Find where the given text appears and provide that cell's center as (x, y) coordinate. 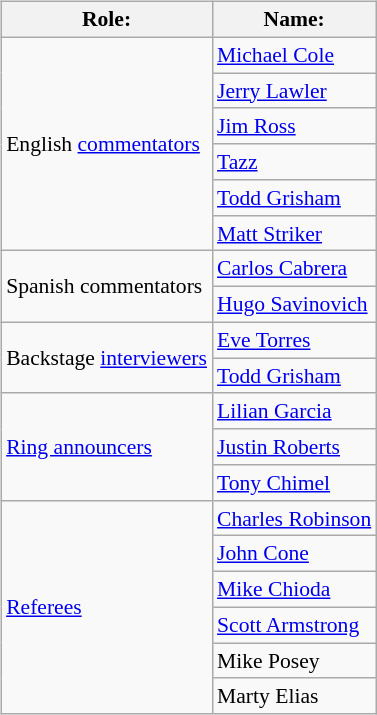
John Cone (294, 554)
Spanish commentators (106, 286)
Justin Roberts (294, 447)
Scott Armstrong (294, 625)
Hugo Savinovich (294, 305)
Charles Robinson (294, 518)
Ring announcers (106, 446)
Backstage interviewers (106, 358)
Jerry Lawler (294, 91)
Mike Chioda (294, 590)
English commentators (106, 144)
Tazz (294, 162)
Jim Ross (294, 126)
Name: (294, 20)
Matt Striker (294, 233)
Marty Elias (294, 696)
Michael Cole (294, 55)
Tony Chimel (294, 483)
Role: (106, 20)
Mike Posey (294, 661)
Eve Torres (294, 340)
Lilian Garcia (294, 411)
Carlos Cabrera (294, 269)
Referees (106, 607)
